For the text-containing cell, return its midpoint in (x, y) coordinate format. 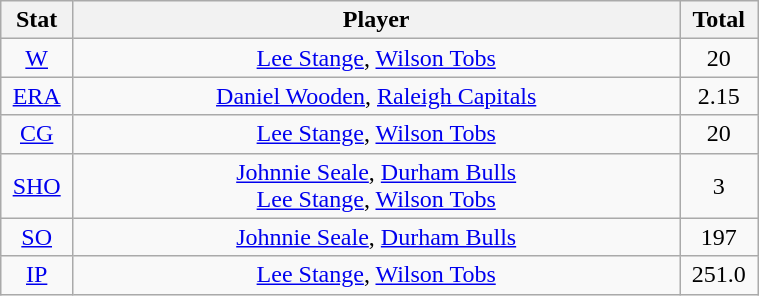
ERA (37, 96)
SO (37, 237)
W (37, 58)
Daniel Wooden, Raleigh Capitals (376, 96)
Player (376, 20)
197 (719, 237)
Total (719, 20)
3 (719, 186)
Johnnie Seale, Durham Bulls (376, 237)
Stat (37, 20)
CG (37, 134)
2.15 (719, 96)
SHO (37, 186)
IP (37, 275)
Johnnie Seale, Durham Bulls Lee Stange, Wilson Tobs (376, 186)
251.0 (719, 275)
